Extract the (X, Y) coordinate from the center of the cell holding the provided text.  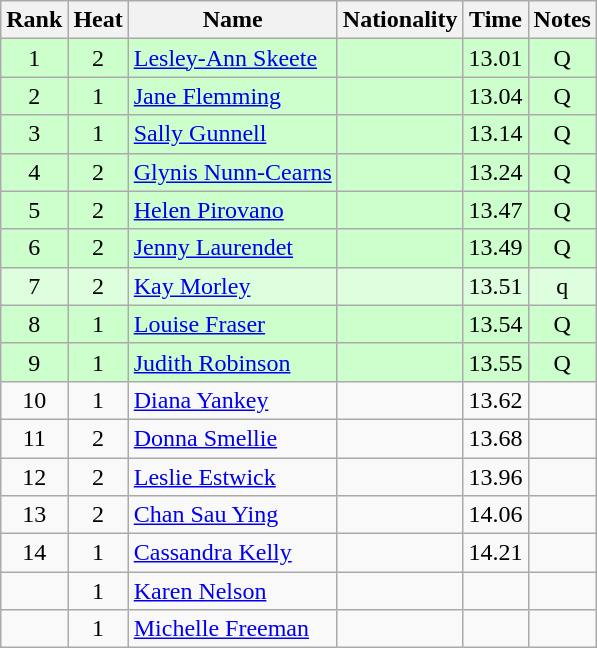
Lesley-Ann Skeete (232, 58)
3 (34, 134)
11 (34, 438)
Time (496, 20)
13.68 (496, 438)
Michelle Freeman (232, 629)
10 (34, 400)
12 (34, 477)
Chan Sau Ying (232, 515)
13.47 (496, 210)
Kay Morley (232, 286)
14 (34, 553)
Glynis Nunn-Cearns (232, 172)
Leslie Estwick (232, 477)
9 (34, 362)
Nationality (400, 20)
14.06 (496, 515)
Donna Smellie (232, 438)
13.04 (496, 96)
Karen Nelson (232, 591)
Diana Yankey (232, 400)
13.24 (496, 172)
Heat (98, 20)
Sally Gunnell (232, 134)
8 (34, 324)
13.62 (496, 400)
Helen Pirovano (232, 210)
Louise Fraser (232, 324)
13.51 (496, 286)
Cassandra Kelly (232, 553)
q (562, 286)
13.14 (496, 134)
5 (34, 210)
Jenny Laurendet (232, 248)
14.21 (496, 553)
4 (34, 172)
13.96 (496, 477)
13.01 (496, 58)
7 (34, 286)
6 (34, 248)
13.49 (496, 248)
Rank (34, 20)
Jane Flemming (232, 96)
Notes (562, 20)
13.55 (496, 362)
13.54 (496, 324)
Judith Robinson (232, 362)
Name (232, 20)
13 (34, 515)
